From the cell containing the given text, extract its center point as [x, y] coordinate. 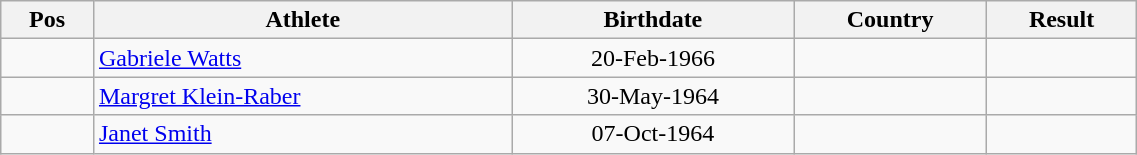
Country [890, 20]
07-Oct-1964 [653, 134]
20-Feb-1966 [653, 58]
Janet Smith [302, 134]
Birthdate [653, 20]
Athlete [302, 20]
Pos [48, 20]
Result [1062, 20]
30-May-1964 [653, 96]
Margret Klein-Raber [302, 96]
Gabriele Watts [302, 58]
